Output the [x, y] coordinate of the center of the cell containing the given text.  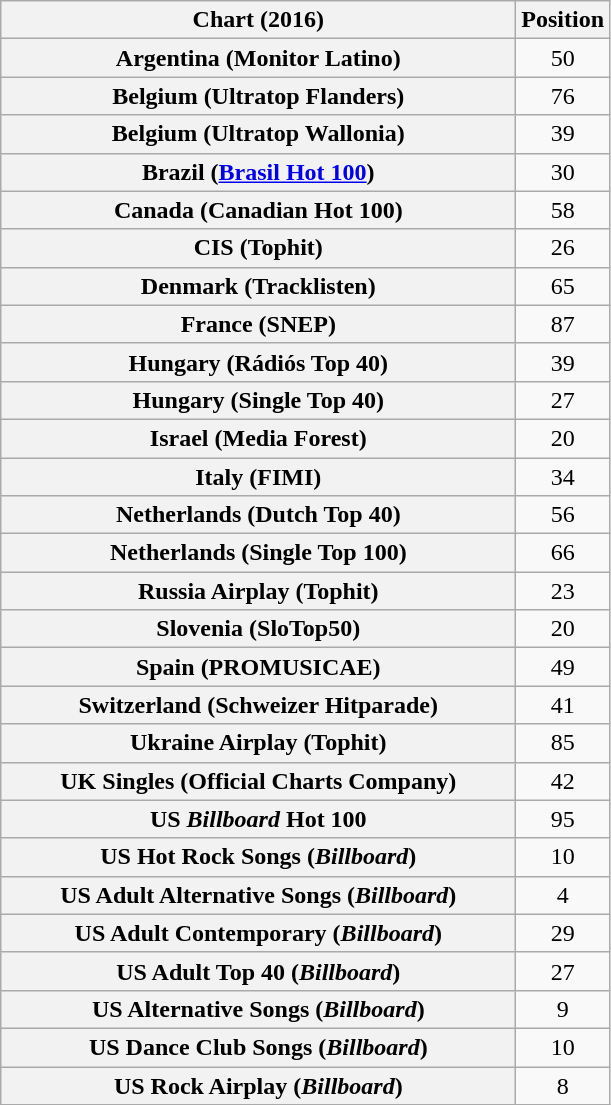
US Alternative Songs (Billboard) [258, 1009]
26 [563, 248]
65 [563, 286]
Argentina (Monitor Latino) [258, 58]
Belgium (Ultratop Wallonia) [258, 134]
66 [563, 553]
France (SNEP) [258, 324]
29 [563, 933]
Brazil (Brasil Hot 100) [258, 172]
Spain (PROMUSICAE) [258, 667]
58 [563, 210]
US Hot Rock Songs (Billboard) [258, 857]
8 [563, 1085]
41 [563, 705]
Canada (Canadian Hot 100) [258, 210]
Switzerland (Schweizer Hitparade) [258, 705]
34 [563, 477]
9 [563, 1009]
Netherlands (Dutch Top 40) [258, 515]
Position [563, 20]
Hungary (Rádiós Top 40) [258, 362]
87 [563, 324]
US Adult Alternative Songs (Billboard) [258, 895]
76 [563, 96]
30 [563, 172]
CIS (Tophit) [258, 248]
56 [563, 515]
Italy (FIMI) [258, 477]
Russia Airplay (Tophit) [258, 591]
Slovenia (SloTop50) [258, 629]
US Rock Airplay (Billboard) [258, 1085]
US Adult Top 40 (Billboard) [258, 971]
US Dance Club Songs (Billboard) [258, 1047]
Belgium (Ultratop Flanders) [258, 96]
Denmark (Tracklisten) [258, 286]
85 [563, 743]
Hungary (Single Top 40) [258, 400]
UK Singles (Official Charts Company) [258, 781]
Israel (Media Forest) [258, 438]
US Adult Contemporary (Billboard) [258, 933]
Netherlands (Single Top 100) [258, 553]
23 [563, 591]
Ukraine Airplay (Tophit) [258, 743]
49 [563, 667]
Chart (2016) [258, 20]
US Billboard Hot 100 [258, 819]
50 [563, 58]
4 [563, 895]
95 [563, 819]
42 [563, 781]
